Return the [X, Y] coordinate for the center point of the cell that contains the specified text.  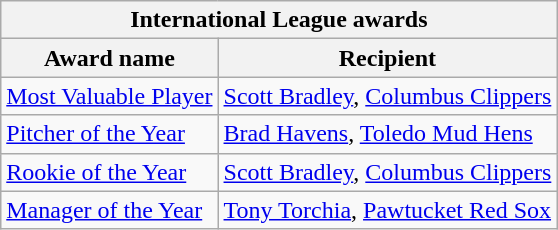
Brad Havens, Toledo Mud Hens [388, 134]
International League awards [279, 20]
Tony Torchia, Pawtucket Red Sox [388, 210]
Manager of the Year [110, 210]
Pitcher of the Year [110, 134]
Award name [110, 58]
Recipient [388, 58]
Most Valuable Player [110, 96]
Rookie of the Year [110, 172]
